Provide the (x, y) coordinate of the cell's center where the given text is located.  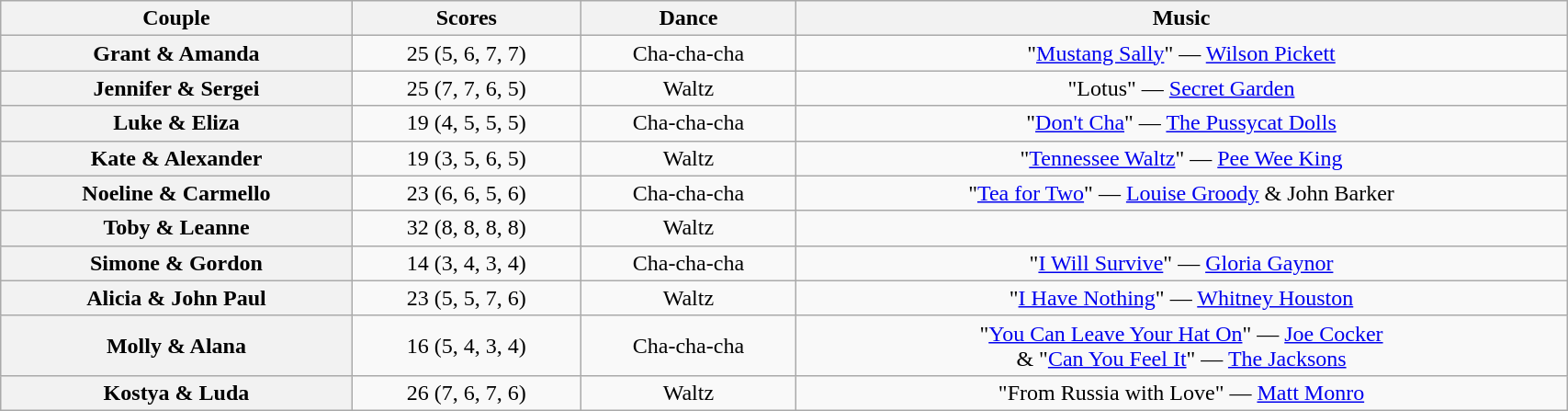
Kostya & Luda (176, 393)
Music (1181, 18)
"I Have Nothing" — Whitney Houston (1181, 298)
14 (3, 4, 3, 4) (467, 263)
25 (7, 7, 6, 5) (467, 88)
Grant & Amanda (176, 53)
Simone & Gordon (176, 263)
Dance (688, 18)
"Tea for Two" — Louise Groody & John Barker (1181, 193)
Molly & Alana (176, 346)
"From Russia with Love" — Matt Monro (1181, 393)
Couple (176, 18)
Toby & Leanne (176, 228)
Scores (467, 18)
Noeline & Carmello (176, 193)
"Tennessee Waltz" — Pee Wee King (1181, 158)
32 (8, 8, 8, 8) (467, 228)
"I Will Survive" — Gloria Gaynor (1181, 263)
19 (4, 5, 5, 5) (467, 123)
Alicia & John Paul (176, 298)
26 (7, 6, 7, 6) (467, 393)
"You Can Leave Your Hat On" — Joe Cocker& "Can You Feel It" — The Jacksons (1181, 346)
Kate & Alexander (176, 158)
25 (5, 6, 7, 7) (467, 53)
Jennifer & Sergei (176, 88)
19 (3, 5, 6, 5) (467, 158)
"Lotus" — Secret Garden (1181, 88)
"Mustang Sally" — Wilson Pickett (1181, 53)
Luke & Eliza (176, 123)
23 (6, 6, 5, 6) (467, 193)
"Don't Cha" — The Pussycat Dolls (1181, 123)
23 (5, 5, 7, 6) (467, 298)
16 (5, 4, 3, 4) (467, 346)
